Search for the cell housing the specified text and yield its (X, Y) center coordinate. 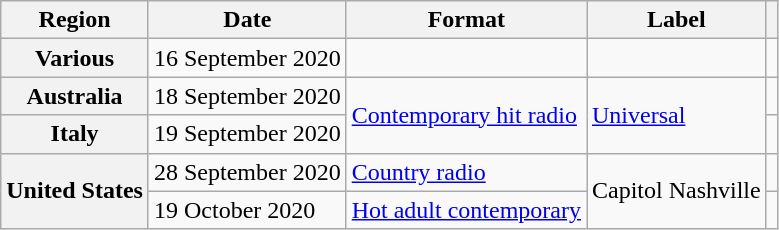
Australia (75, 96)
19 September 2020 (247, 134)
19 October 2020 (247, 210)
Various (75, 58)
Capitol Nashville (676, 191)
18 September 2020 (247, 96)
Italy (75, 134)
Date (247, 20)
Contemporary hit radio (466, 115)
Country radio (466, 172)
Format (466, 20)
United States (75, 191)
28 September 2020 (247, 172)
Hot adult contemporary (466, 210)
Region (75, 20)
Label (676, 20)
Universal (676, 115)
16 September 2020 (247, 58)
